Return (x, y) of the center of cell containing provided text 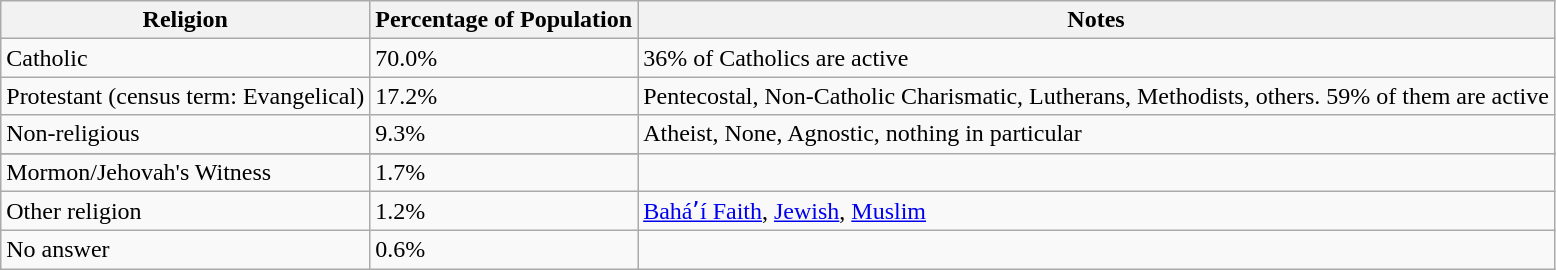
0.6% (504, 250)
17.2% (504, 96)
9.3% (504, 134)
Protestant (census term: Evangelical) (186, 96)
Non-religious (186, 134)
Other religion (186, 211)
1.7% (504, 172)
Percentage of Population (504, 20)
Religion (186, 20)
70.0% (504, 58)
No answer (186, 250)
Mormon/Jehovah's Witness (186, 172)
Pentecostal, Non-Catholic Charismatic, Lutherans, Methodists, others. 59% of them are active (1096, 96)
Baháʼí Faith, Jewish, Muslim (1096, 211)
1.2% (504, 211)
Atheist, None, Agnostic, nothing in particular (1096, 134)
Notes (1096, 20)
36% of Catholics are active (1096, 58)
Catholic (186, 58)
